Detect which cell encompasses the target text, then output its [X, Y] center coordinate. 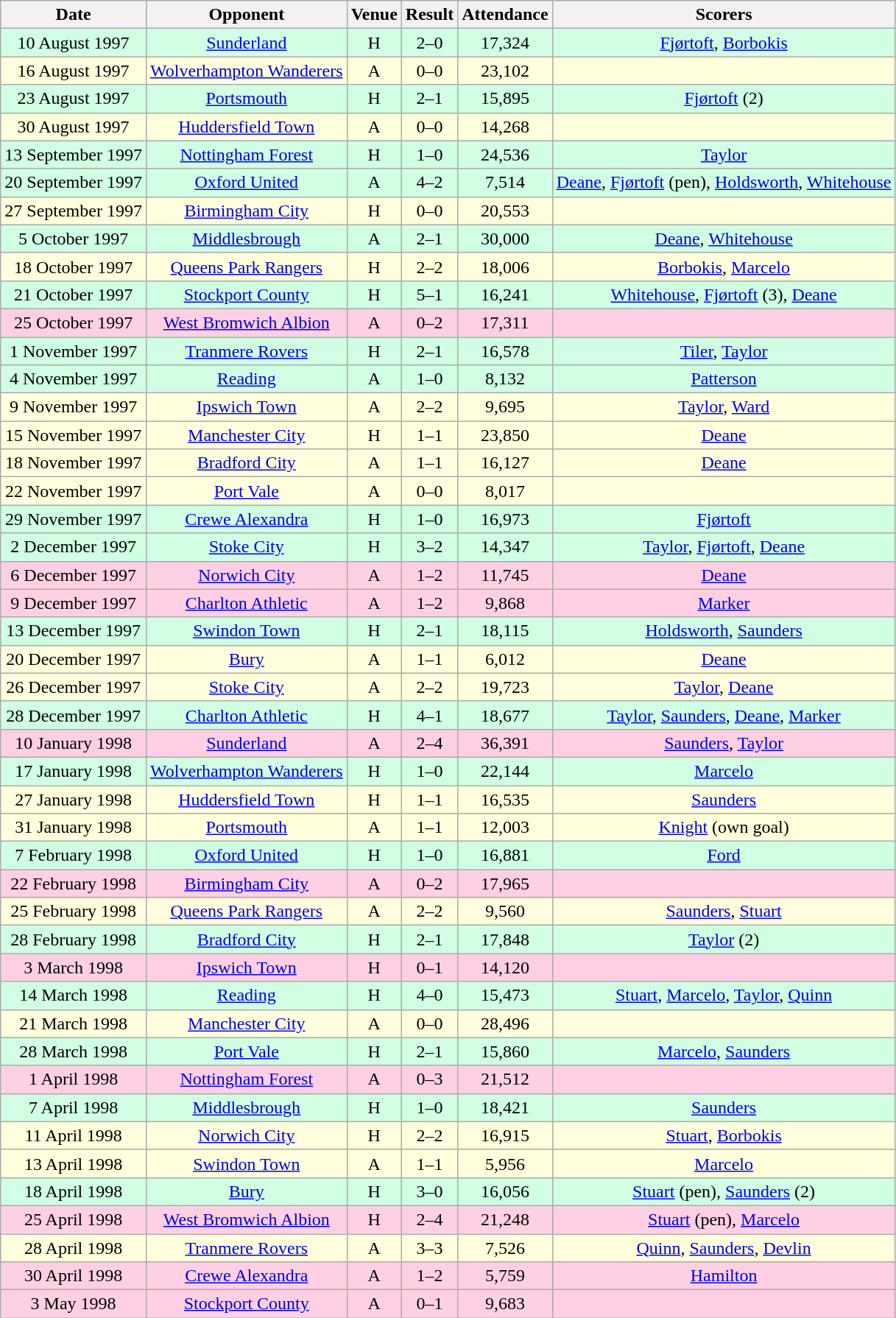
16,241 [505, 295]
Marker [724, 603]
16,056 [505, 1191]
18 November 1997 [74, 463]
Deane, Whitehouse [724, 239]
17 January 1998 [74, 771]
Saunders, Stuart [724, 912]
5 October 1997 [74, 239]
3–2 [429, 547]
8,017 [505, 491]
21 October 1997 [74, 295]
25 April 1998 [74, 1219]
23,102 [505, 71]
17,324 [505, 43]
7 February 1998 [74, 856]
Quinn, Saunders, Devlin [724, 1248]
22 November 1997 [74, 491]
28 March 1998 [74, 1051]
20 December 1997 [74, 659]
2 December 1997 [74, 547]
Venue [374, 15]
8,132 [505, 379]
Holdsworth, Saunders [724, 631]
19,723 [505, 687]
Hamilton [724, 1276]
14,347 [505, 547]
Opponent [246, 15]
17,965 [505, 884]
Borbokis, Marcelo [724, 267]
23,850 [505, 435]
Deane, Fjørtoft (pen), Holdsworth, Whitehouse [724, 183]
16,578 [505, 351]
Ford [724, 856]
16 August 1997 [74, 71]
5–1 [429, 295]
21,248 [505, 1219]
11,745 [505, 575]
Date [74, 15]
15,860 [505, 1051]
Marcelo, Saunders [724, 1051]
28 December 1997 [74, 715]
21,512 [505, 1079]
7,526 [505, 1248]
16,915 [505, 1135]
2–0 [429, 43]
0–3 [429, 1079]
36,391 [505, 743]
20 September 1997 [74, 183]
10 August 1997 [74, 43]
Fjørtoft [724, 519]
30 August 1997 [74, 127]
3 May 1998 [74, 1304]
4 November 1997 [74, 379]
18,006 [505, 267]
Taylor (2) [724, 940]
27 September 1997 [74, 211]
12,003 [505, 828]
30,000 [505, 239]
14,268 [505, 127]
1 November 1997 [74, 351]
7 April 1998 [74, 1107]
18 April 1998 [74, 1191]
22 February 1998 [74, 884]
18,115 [505, 631]
Whitehouse, Fjørtoft (3), Deane [724, 295]
9,695 [505, 407]
9,683 [505, 1304]
15,895 [505, 99]
Stuart (pen), Saunders (2) [724, 1191]
21 March 1998 [74, 1023]
9 December 1997 [74, 603]
9,560 [505, 912]
3–0 [429, 1191]
Result [429, 15]
Stuart (pen), Marcelo [724, 1219]
3 March 1998 [74, 968]
16,127 [505, 463]
18,677 [505, 715]
Fjørtoft (2) [724, 99]
28 February 1998 [74, 940]
18 October 1997 [74, 267]
Taylor, Fjørtoft, Deane [724, 547]
9 November 1997 [74, 407]
22,144 [505, 771]
1 April 1998 [74, 1079]
Fjørtoft, Borbokis [724, 43]
31 January 1998 [74, 828]
4–1 [429, 715]
Taylor [724, 155]
13 April 1998 [74, 1163]
Saunders, Taylor [724, 743]
28 April 1998 [74, 1248]
13 December 1997 [74, 631]
26 December 1997 [74, 687]
3–3 [429, 1248]
11 April 1998 [74, 1135]
4–0 [429, 995]
16,881 [505, 856]
Scorers [724, 15]
5,956 [505, 1163]
Knight (own goal) [724, 828]
28,496 [505, 1023]
9,868 [505, 603]
Stuart, Marcelo, Taylor, Quinn [724, 995]
24,536 [505, 155]
13 September 1997 [74, 155]
16,973 [505, 519]
Stuart, Borbokis [724, 1135]
15,473 [505, 995]
10 January 1998 [74, 743]
4–2 [429, 183]
Taylor, Deane [724, 687]
20,553 [505, 211]
6 December 1997 [74, 575]
14,120 [505, 968]
Taylor, Ward [724, 407]
27 January 1998 [74, 799]
Attendance [505, 15]
Tiler, Taylor [724, 351]
25 October 1997 [74, 323]
30 April 1998 [74, 1276]
25 February 1998 [74, 912]
18,421 [505, 1107]
29 November 1997 [74, 519]
23 August 1997 [74, 99]
16,535 [505, 799]
Taylor, Saunders, Deane, Marker [724, 715]
17,848 [505, 940]
17,311 [505, 323]
14 March 1998 [74, 995]
7,514 [505, 183]
5,759 [505, 1276]
Patterson [724, 379]
6,012 [505, 659]
15 November 1997 [74, 435]
